Detect which cell encompasses the target text, then output its (X, Y) center coordinate. 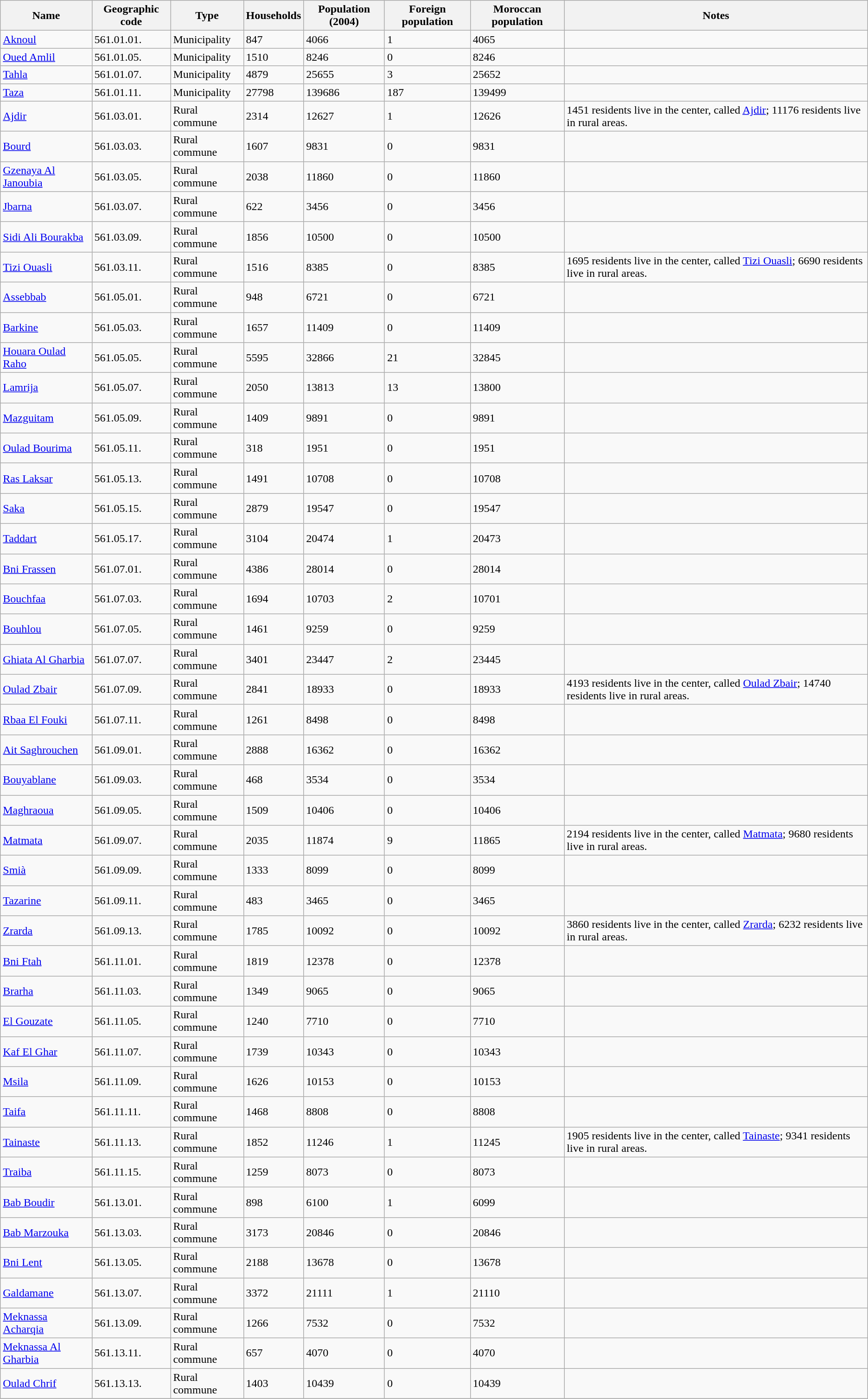
Traiba (46, 1172)
Type (207, 16)
561.13.01. (131, 1202)
1510 (274, 57)
4386 (274, 569)
Bab Boudir (46, 1202)
561.13.11. (131, 1353)
Gzenaya Al Janoubia (46, 176)
1409 (274, 418)
Bouyablane (46, 780)
561.05.03. (131, 327)
Assebbab (46, 297)
561.13.03. (131, 1233)
561.05.13. (131, 479)
10701 (517, 599)
Bab Marzouka (46, 1233)
20474 (344, 539)
Tizi Ouasli (46, 267)
Taddart (46, 539)
1333 (274, 871)
Zrarda (46, 931)
Ghiata Al Gharbia (46, 659)
468 (274, 780)
1739 (274, 1052)
Oulad Zbair (46, 689)
1451 residents live in the center, called Ajdir; 11176 residents live in rural areas. (716, 116)
1516 (274, 267)
561.01.05. (131, 57)
23447 (344, 659)
561.01.07. (131, 75)
561.05.17. (131, 539)
Matmata (46, 840)
2050 (274, 388)
561.07.05. (131, 629)
1607 (274, 147)
139686 (344, 92)
21110 (517, 1293)
139499 (517, 92)
1491 (274, 479)
Ras Laksar (46, 479)
561.03.01. (131, 116)
561.11.11. (131, 1112)
3 (428, 75)
Population (2004) (344, 16)
1240 (274, 1021)
2314 (274, 116)
4065 (517, 39)
2035 (274, 840)
Ait Saghrouchen (46, 749)
Oued Amlil (46, 57)
1468 (274, 1112)
561.11.03. (131, 991)
3173 (274, 1233)
Taifa (46, 1112)
561.03.07. (131, 207)
Galdamane (46, 1293)
561.09.11. (131, 901)
Geographic code (131, 16)
561.11.01. (131, 961)
Meknassa Al Gharbia (46, 1353)
1461 (274, 629)
Households (274, 16)
Msila (46, 1081)
2888 (274, 749)
1785 (274, 931)
1657 (274, 327)
1694 (274, 599)
1856 (274, 236)
3104 (274, 539)
32845 (517, 358)
3372 (274, 1293)
12626 (517, 116)
27798 (274, 92)
561.13.09. (131, 1323)
561.13.13. (131, 1384)
561.05.05. (131, 358)
25652 (517, 75)
1266 (274, 1323)
Tahla (46, 75)
561.03.03. (131, 147)
Kaf El Ghar (46, 1052)
11865 (517, 840)
Mazguitam (46, 418)
561.05.15. (131, 508)
2038 (274, 176)
561.09.07. (131, 840)
Bourd (46, 147)
Maghraoua (46, 810)
21 (428, 358)
Bni Ftah (46, 961)
Bouchfaa (46, 599)
1819 (274, 961)
9 (428, 840)
Oulad Bourima (46, 448)
Moroccan population (517, 16)
1626 (274, 1081)
Houara Oulad Raho (46, 358)
561.09.01. (131, 749)
561.13.07. (131, 1293)
Smià (46, 871)
Lamrija (46, 388)
Aknoul (46, 39)
561.11.15. (131, 1172)
Ajdir (46, 116)
Notes (716, 16)
561.05.09. (131, 418)
561.09.03. (131, 780)
11874 (344, 840)
561.07.01. (131, 569)
20473 (517, 539)
1509 (274, 810)
13813 (344, 388)
1259 (274, 1172)
561.01.11. (131, 92)
Name (46, 16)
Bouhlou (46, 629)
561.03.05. (131, 176)
561.11.09. (131, 1081)
1852 (274, 1142)
Brarha (46, 991)
5595 (274, 358)
561.11.13. (131, 1142)
Meknassa Acharqia (46, 1323)
561.13.05. (131, 1262)
Tainaste (46, 1142)
Foreign population (428, 16)
4066 (344, 39)
Saka (46, 508)
Jbarna (46, 207)
898 (274, 1202)
13800 (517, 388)
10703 (344, 599)
Taza (46, 92)
2188 (274, 1262)
847 (274, 39)
561.09.13. (131, 931)
561.07.03. (131, 599)
2879 (274, 508)
561.09.09. (131, 871)
3401 (274, 659)
561.07.11. (131, 720)
561.11.05. (131, 1021)
11245 (517, 1142)
622 (274, 207)
32866 (344, 358)
Tazarine (46, 901)
3860 residents live in the center, called Zrarda; 6232 residents live in rural areas. (716, 931)
561.05.01. (131, 297)
12627 (344, 116)
561.05.11. (131, 448)
318 (274, 448)
23445 (517, 659)
561.03.11. (131, 267)
Rbaa El Fouki (46, 720)
561.09.05. (131, 810)
561.03.09. (131, 236)
483 (274, 901)
1695 residents live in the center, called Tizi Ouasli; 6690 residents live in rural areas. (716, 267)
2194 residents live in the center, called Matmata; 9680 residents live in rural areas. (716, 840)
4879 (274, 75)
561.01.01. (131, 39)
1905 residents live in the center, called Tainaste; 9341 residents live in rural areas. (716, 1142)
Oulad Chrif (46, 1384)
1261 (274, 720)
Bni Frassen (46, 569)
13 (428, 388)
1349 (274, 991)
6100 (344, 1202)
Bni Lent (46, 1262)
2841 (274, 689)
Sidi Ali Bourakba (46, 236)
657 (274, 1353)
1403 (274, 1384)
561.07.09. (131, 689)
Barkine (46, 327)
561.07.07. (131, 659)
11246 (344, 1142)
4193 residents live in the center, called Oulad Zbair; 14740 residents live in rural areas. (716, 689)
561.11.07. (131, 1052)
187 (428, 92)
21111 (344, 1293)
6099 (517, 1202)
948 (274, 297)
561.05.07. (131, 388)
25655 (344, 75)
El Gouzate (46, 1021)
